For the text-containing cell, return its midpoint in (X, Y) coordinate format. 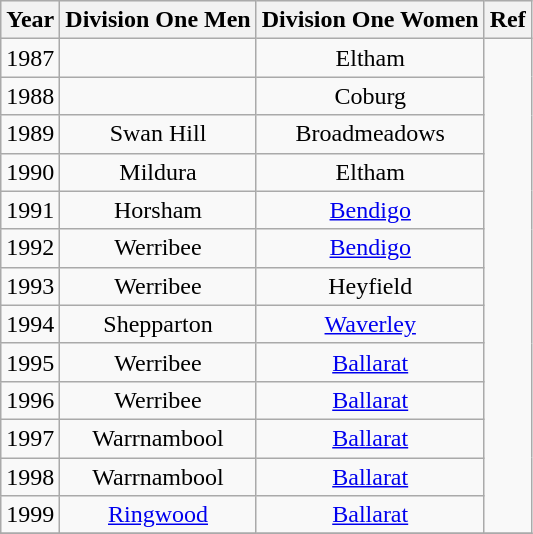
Year (30, 20)
Swan Hill (158, 134)
1999 (30, 515)
1997 (30, 438)
1994 (30, 324)
Division One Women (370, 20)
1990 (30, 172)
1998 (30, 477)
Horsham (158, 210)
1988 (30, 96)
Waverley (370, 324)
1995 (30, 362)
Division One Men (158, 20)
1987 (30, 58)
1989 (30, 134)
1991 (30, 210)
Coburg (370, 96)
Ref (508, 20)
1993 (30, 286)
1992 (30, 248)
Broadmeadows (370, 134)
1996 (30, 400)
Ringwood (158, 515)
Heyfield (370, 286)
Shepparton (158, 324)
Mildura (158, 172)
